Provide the (x, y) coordinate of the cell's center where the given text is located.  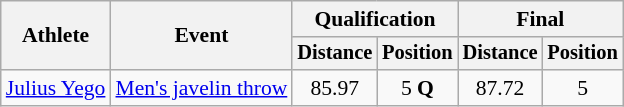
85.97 (334, 88)
Men's javelin throw (201, 88)
Qualification (374, 19)
5 (582, 88)
Final (540, 19)
Event (201, 36)
5 Q (417, 88)
87.72 (500, 88)
Julius Yego (56, 88)
Athlete (56, 36)
